Identify which cell holds the provided text, then report its [x, y] central coordinate. 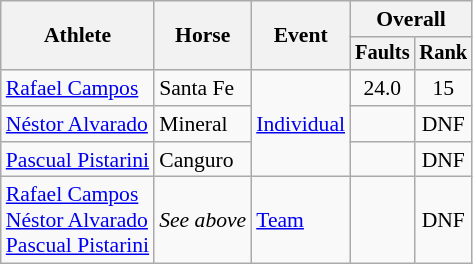
Event [300, 36]
Overall [411, 19]
Horse [202, 36]
Rafael CamposNéstor AlvaradoPascual Pistarini [78, 220]
Individual [300, 124]
Rafael Campos [78, 88]
Néstor Alvarado [78, 124]
Mineral [202, 124]
Faults [382, 54]
See above [202, 220]
Team [300, 220]
Athlete [78, 36]
Canguro [202, 160]
24.0 [382, 88]
Santa Fe [202, 88]
Pascual Pistarini [78, 160]
Rank [443, 54]
15 [443, 88]
